Capture the cell that displays the provided text and extract its (x, y) central coordinate. 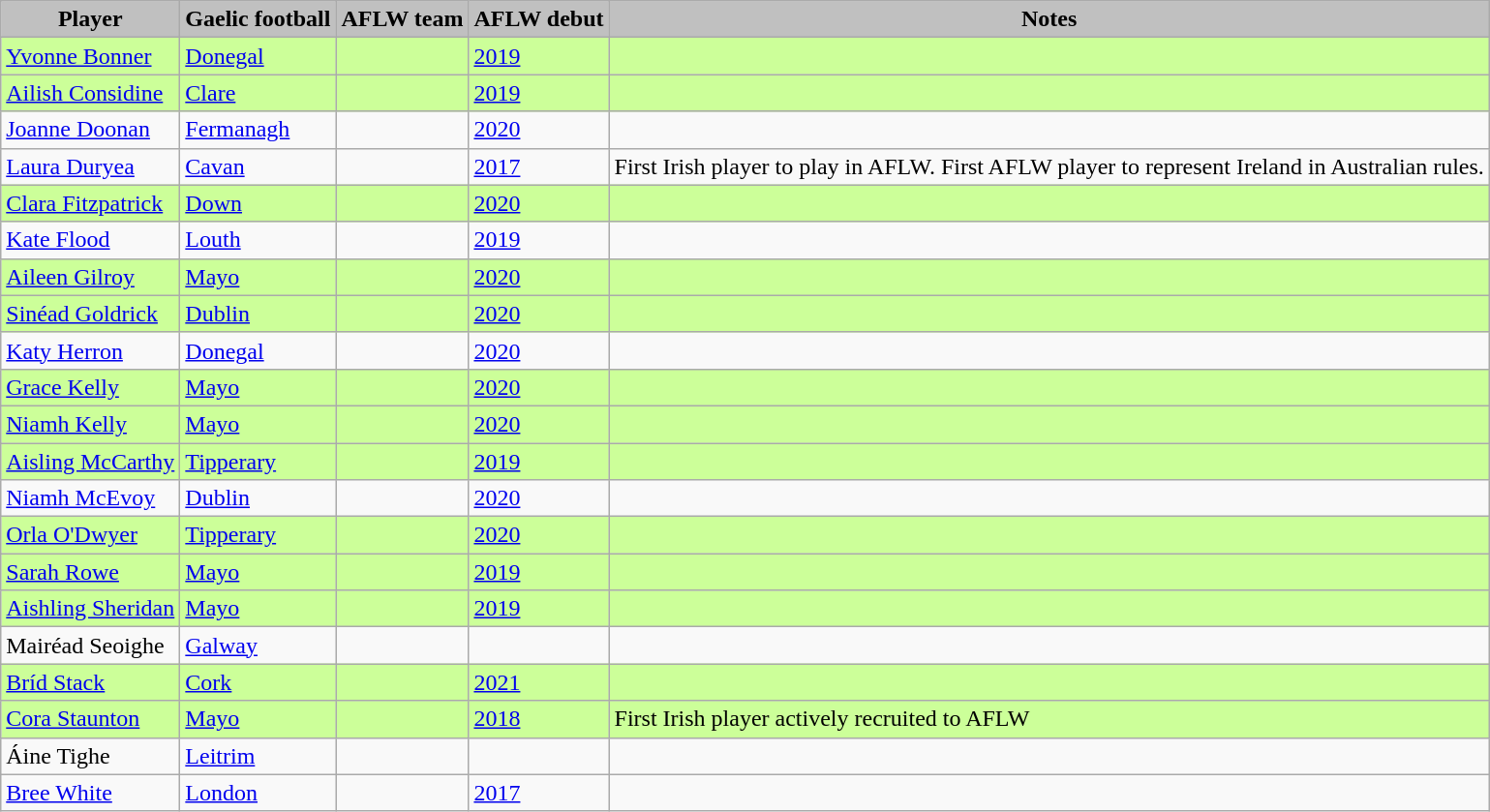
Leitrim (258, 756)
Katy Herron (91, 350)
Cora Staunton (91, 719)
Down (258, 203)
2018 (538, 719)
Niamh Kelly (91, 424)
London (258, 793)
Player (91, 19)
Bree White (91, 793)
Niamh McEvoy (91, 498)
Yvonne Bonner (91, 56)
Áine Tighe (91, 756)
Grace Kelly (91, 387)
Gaelic football (258, 19)
Notes (1049, 19)
Louth (258, 240)
Sinéad Goldrick (91, 314)
Cork (258, 682)
Aishling Sheridan (91, 609)
Clara Fitzpatrick (91, 203)
Galway (258, 646)
Aisling McCarthy (91, 462)
Laura Duryea (91, 166)
AFLW debut (538, 19)
Sarah Rowe (91, 572)
Mairéad Seoighe (91, 646)
Fermanagh (258, 130)
Joanne Doonan (91, 130)
2021 (538, 682)
Orla O'Dwyer (91, 535)
Aileen Gilroy (91, 277)
Clare (258, 93)
AFLW team (403, 19)
Ailish Considine (91, 93)
First Irish player to play in AFLW. First AFLW player to represent Ireland in Australian rules. (1049, 166)
Cavan (258, 166)
Bríd Stack (91, 682)
Kate Flood (91, 240)
First Irish player actively recruited to AFLW (1049, 719)
